From the cell containing the given text, extract its center point as [X, Y] coordinate. 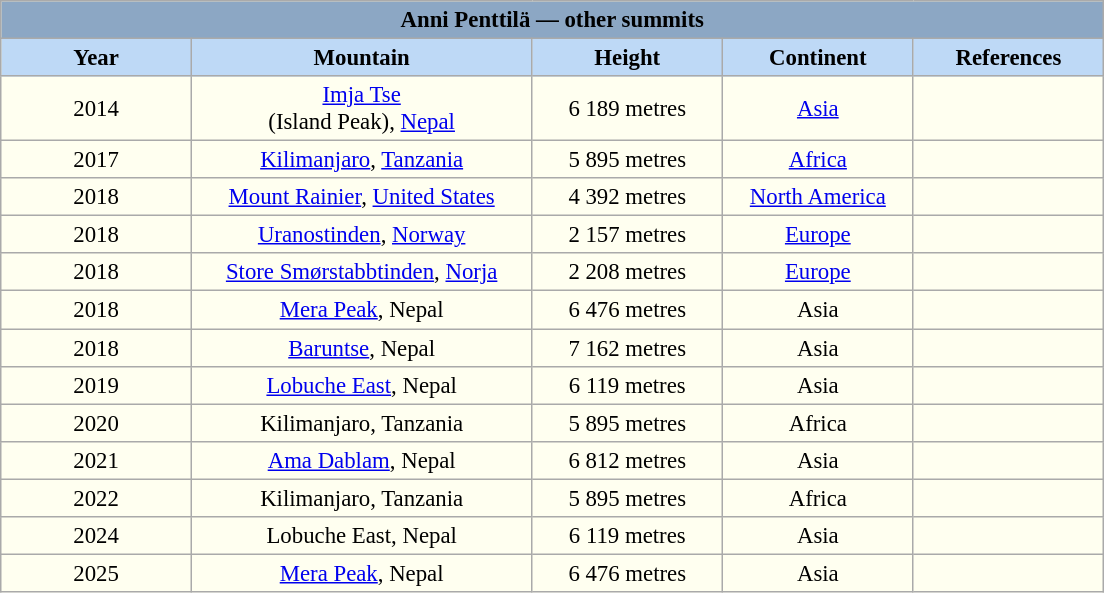
Anni Penttilä — other summits [552, 20]
Mount Rainier, United States [362, 197]
Baruntse, Nepal [362, 348]
Uranostinden, Norway [362, 235]
2021 [96, 460]
Mountain [362, 58]
Year [96, 58]
Store Smørstabbtinden, Norja [362, 273]
6 812 metres [628, 460]
6 189 metres [628, 108]
References [1008, 58]
2 157 metres [628, 235]
2025 [96, 573]
2022 [96, 498]
Imja Tse(Island Peak), Nepal [362, 108]
2014 [96, 108]
2024 [96, 536]
2 208 metres [628, 273]
2020 [96, 423]
2017 [96, 160]
4 392 metres [628, 197]
7 162 metres [628, 348]
2019 [96, 385]
North America [818, 197]
Ama Dablam, Nepal [362, 460]
Continent [818, 58]
Height [628, 58]
